Determine the (x, y) coordinate at the center of the cell enclosing the given text.  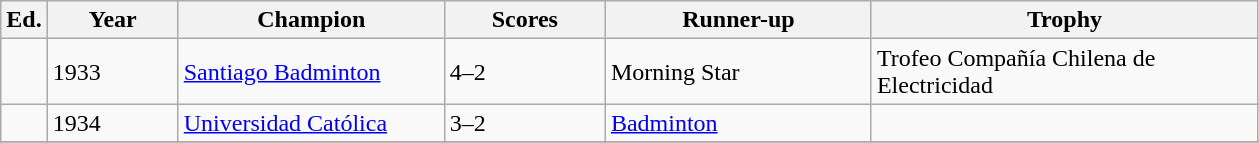
Scores (524, 20)
Badminton (738, 123)
Universidad Católica (311, 123)
3–2 (524, 123)
Year (112, 20)
Morning Star (738, 72)
Santiago Badminton (311, 72)
Trophy (1064, 20)
Champion (311, 20)
Runner-up (738, 20)
1934 (112, 123)
Trofeo Compañía Chilena de Electricidad (1064, 72)
Ed. (24, 20)
1933 (112, 72)
4–2 (524, 72)
